Identify which cell holds the provided text, then report its (X, Y) central coordinate. 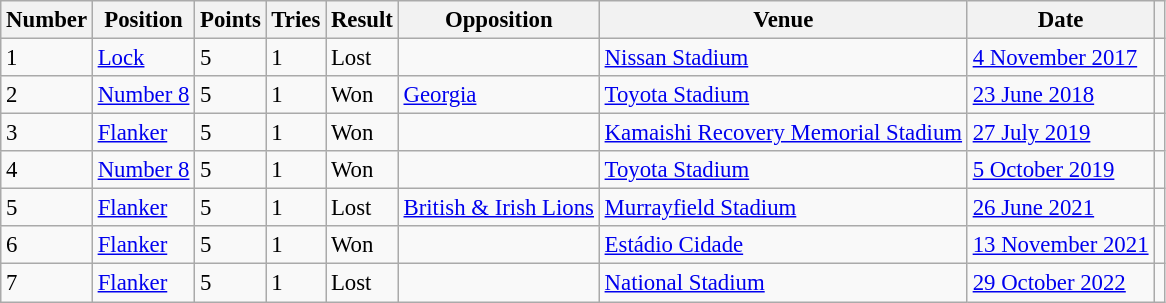
Result (362, 20)
British & Irish Lions (498, 208)
29 October 2022 (1060, 283)
Opposition (498, 20)
Date (1060, 20)
26 June 2021 (1060, 208)
27 July 2019 (1060, 133)
6 (47, 245)
Lock (143, 58)
Position (143, 20)
Number (47, 20)
13 November 2021 (1060, 245)
Georgia (498, 95)
23 June 2018 (1060, 95)
2 (47, 95)
Venue (783, 20)
Points (230, 20)
National Stadium (783, 283)
Estádio Cidade (783, 245)
Kamaishi Recovery Memorial Stadium (783, 133)
3 (47, 133)
5 October 2019 (1060, 170)
Nissan Stadium (783, 58)
4 November 2017 (1060, 58)
Tries (296, 20)
4 (47, 170)
7 (47, 283)
Murrayfield Stadium (783, 208)
